Provide the (X, Y) coordinate of the cell's center where the given text is located.  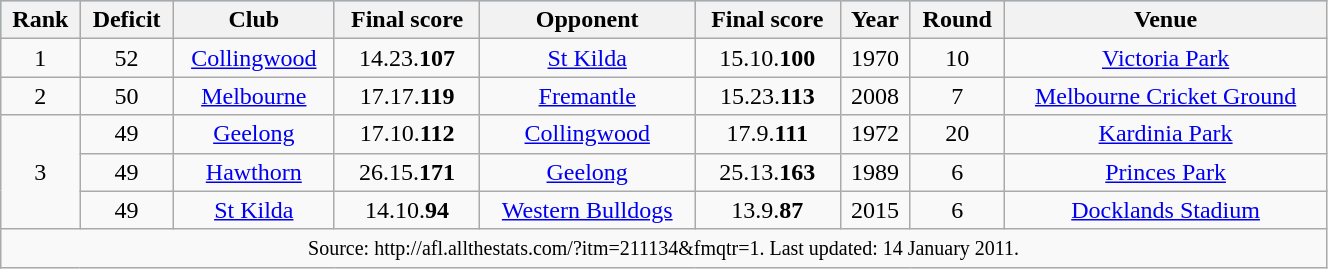
14.23.107 (407, 58)
13.9.87 (768, 210)
Fremantle (588, 96)
Hawthorn (254, 172)
25.13.163 (768, 172)
Opponent (588, 20)
2008 (875, 96)
Year (875, 20)
Venue (1166, 20)
17.10.112 (407, 134)
10 (958, 58)
20 (958, 134)
Western Bulldogs (588, 210)
15.10.100 (768, 58)
14.10.94 (407, 210)
52 (126, 58)
2015 (875, 210)
1 (40, 58)
1970 (875, 58)
50 (126, 96)
17.17.119 (407, 96)
Deficit (126, 20)
Club (254, 20)
Melbourne (254, 96)
15.23.113 (768, 96)
Docklands Stadium (1166, 210)
1989 (875, 172)
1972 (875, 134)
Princes Park (1166, 172)
7 (958, 96)
Kardinia Park (1166, 134)
26.15.171 (407, 172)
Round (958, 20)
3 (40, 172)
Melbourne Cricket Ground (1166, 96)
2 (40, 96)
17.9.111 (768, 134)
Victoria Park (1166, 58)
Source: http://afl.allthestats.com/?itm=211134&fmqtr=1. Last updated: 14 January 2011. (664, 248)
Rank (40, 20)
